Pinpoint the cell where the given text exists, returning its [x, y] midpoint coordinate. 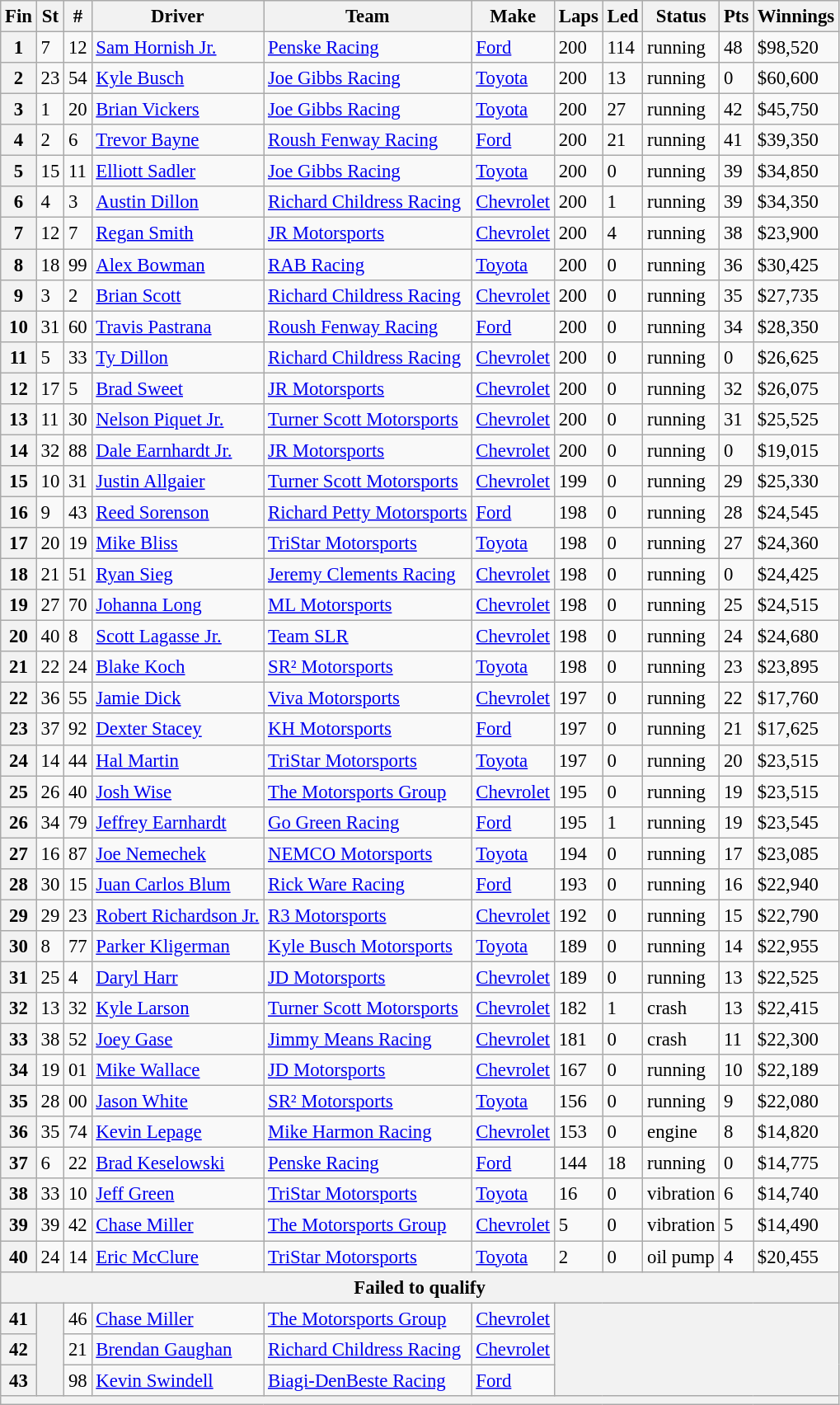
Hal Martin [178, 760]
$28,350 [796, 327]
Kyle Larson [178, 1008]
$26,625 [796, 357]
Mike Harmon Racing [368, 1132]
Parker Kligerman [178, 947]
74 [77, 1132]
Travis Pastrana [178, 327]
$24,425 [796, 575]
Justin Allgaier [178, 482]
ML Motorsports [368, 605]
$60,600 [796, 78]
Driver [178, 16]
Pts [737, 16]
87 [77, 853]
$22,525 [796, 977]
$14,490 [796, 1225]
Team SLR [368, 637]
Fin [19, 16]
$34,850 [796, 172]
Winnings [796, 16]
Brendan Gaughan [178, 1349]
55 [77, 698]
70 [77, 605]
Team [368, 16]
Jimmy Means Racing [368, 1040]
$22,300 [796, 1040]
KH Motorsports [368, 730]
Jeffrey Earnhardt [178, 822]
$24,545 [796, 512]
Alex Bowman [178, 265]
Daryl Harr [178, 977]
48 [737, 48]
$22,189 [796, 1070]
114 [623, 48]
54 [77, 78]
Kyle Busch [178, 78]
99 [77, 265]
Viva Motorsports [368, 698]
$25,525 [796, 420]
Scott Lagasse Jr. [178, 637]
$26,075 [796, 388]
156 [579, 1102]
167 [579, 1070]
Richard Petty Motorsports [368, 512]
Josh Wise [178, 792]
Joe Nemechek [178, 853]
Jamie Dick [178, 698]
98 [77, 1380]
$14,775 [796, 1163]
$27,735 [796, 295]
Mike Bliss [178, 543]
$17,625 [796, 730]
153 [579, 1132]
Kevin Lepage [178, 1132]
Brian Vickers [178, 110]
Mike Wallace [178, 1070]
182 [579, 1008]
92 [77, 730]
Trevor Bayne [178, 140]
79 [77, 822]
$24,360 [796, 543]
00 [77, 1102]
199 [579, 482]
Brad Keselowski [178, 1163]
Ryan Sieg [178, 575]
$45,750 [796, 110]
46 [77, 1318]
Laps [579, 16]
01 [77, 1070]
Brad Sweet [178, 388]
$23,085 [796, 853]
Reed Sorenson [178, 512]
$98,520 [796, 48]
Sam Hornish Jr. [178, 48]
$23,545 [796, 822]
Make [513, 16]
$22,080 [796, 1102]
Robert Richardson Jr. [178, 915]
$14,740 [796, 1195]
NEMCO Motorsports [368, 853]
$22,955 [796, 947]
Regan Smith [178, 233]
$24,515 [796, 605]
44 [77, 760]
Elliott Sadler [178, 172]
$22,940 [796, 885]
$34,350 [796, 202]
R3 Motorsports [368, 915]
Go Green Racing [368, 822]
Biagi-DenBeste Racing [368, 1380]
194 [579, 853]
Blake Koch [178, 667]
60 [77, 327]
Nelson Piquet Jr. [178, 420]
$30,425 [796, 265]
$20,455 [796, 1257]
Brian Scott [178, 295]
Dexter Stacey [178, 730]
88 [77, 450]
$14,820 [796, 1132]
Dale Earnhardt Jr. [178, 450]
Juan Carlos Blum [178, 885]
$17,760 [796, 698]
Rick Ware Racing [368, 885]
$25,330 [796, 482]
$19,015 [796, 450]
Kevin Swindell [178, 1380]
Status [681, 16]
Joey Gase [178, 1040]
engine [681, 1132]
Jeremy Clements Racing [368, 575]
144 [579, 1163]
Jason White [178, 1102]
Kyle Busch Motorsports [368, 947]
Jeff Green [178, 1195]
St [49, 16]
Ty Dillon [178, 357]
52 [77, 1040]
Failed to qualify [420, 1287]
$22,790 [796, 915]
Led [623, 16]
oil pump [681, 1257]
Johanna Long [178, 605]
RAB Racing [368, 265]
192 [579, 915]
# [77, 16]
$39,350 [796, 140]
77 [77, 947]
51 [77, 575]
$22,415 [796, 1008]
$23,900 [796, 233]
193 [579, 885]
Eric McClure [178, 1257]
Austin Dillon [178, 202]
$24,680 [796, 637]
$23,895 [796, 667]
181 [579, 1040]
